Output the (x, y) coordinate of the center of the cell containing the given text.  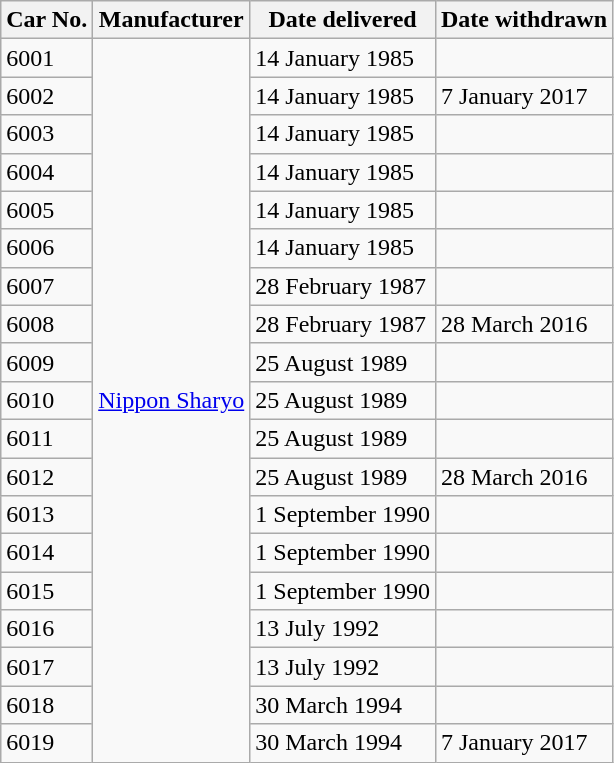
Car No. (47, 20)
Date delivered (343, 20)
6002 (47, 96)
6003 (47, 134)
6011 (47, 438)
6012 (47, 477)
6008 (47, 324)
Nippon Sharyo (172, 400)
6004 (47, 172)
6001 (47, 58)
6015 (47, 591)
6013 (47, 515)
6005 (47, 210)
Date withdrawn (524, 20)
6007 (47, 286)
6014 (47, 553)
6010 (47, 400)
6006 (47, 248)
6019 (47, 743)
Manufacturer (172, 20)
6016 (47, 629)
6009 (47, 362)
6018 (47, 705)
6017 (47, 667)
